From the cell containing the given text, extract its center point as [x, y] coordinate. 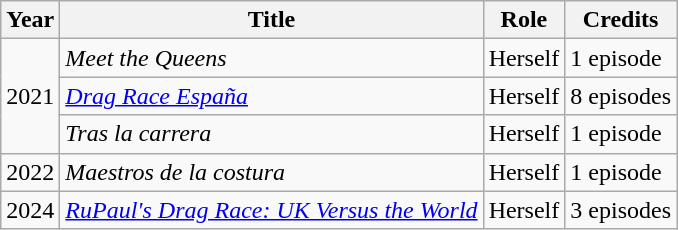
Meet the Queens [272, 58]
8 episodes [621, 96]
Credits [621, 20]
3 episodes [621, 210]
2024 [30, 210]
RuPaul's Drag Race: UK Versus the World [272, 210]
Title [272, 20]
Role [524, 20]
Maestros de la costura [272, 172]
Drag Race España [272, 96]
2021 [30, 96]
2022 [30, 172]
Year [30, 20]
Tras la carrera [272, 134]
